For the text-containing cell, return its midpoint in (x, y) coordinate format. 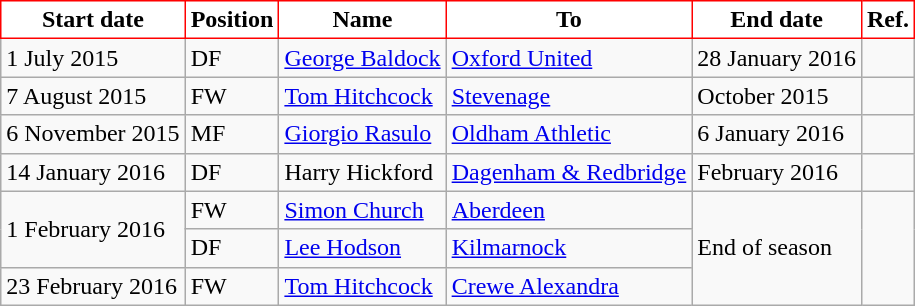
MF (232, 134)
To (569, 20)
Ref. (888, 20)
6 November 2015 (93, 134)
28 January 2016 (777, 58)
End date (777, 20)
Start date (93, 20)
Crewe Alexandra (569, 286)
Simon Church (362, 210)
George Baldock (362, 58)
1 July 2015 (93, 58)
Giorgio Rasulo (362, 134)
End of season (777, 248)
Name (362, 20)
Dagenham & Redbridge (569, 172)
23 February 2016 (93, 286)
Kilmarnock (569, 248)
7 August 2015 (93, 96)
Position (232, 20)
6 January 2016 (777, 134)
1 February 2016 (93, 229)
Oxford United (569, 58)
October 2015 (777, 96)
Lee Hodson (362, 248)
Aberdeen (569, 210)
February 2016 (777, 172)
Stevenage (569, 96)
Harry Hickford (362, 172)
Oldham Athletic (569, 134)
14 January 2016 (93, 172)
